For the text-containing cell, return its midpoint in (X, Y) coordinate format. 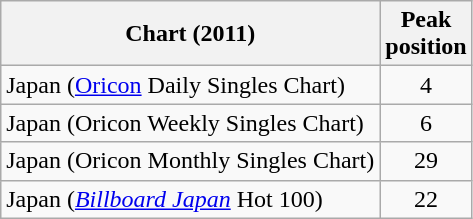
Peakposition (426, 34)
29 (426, 161)
6 (426, 123)
4 (426, 85)
Japan (Oricon Monthly Singles Chart) (190, 161)
Chart (2011) (190, 34)
22 (426, 199)
Japan (Billboard Japan Hot 100) (190, 199)
Japan (Oricon Daily Singles Chart) (190, 85)
Japan (Oricon Weekly Singles Chart) (190, 123)
